Locate the cell with the specified text and output its [X, Y] center coordinate. 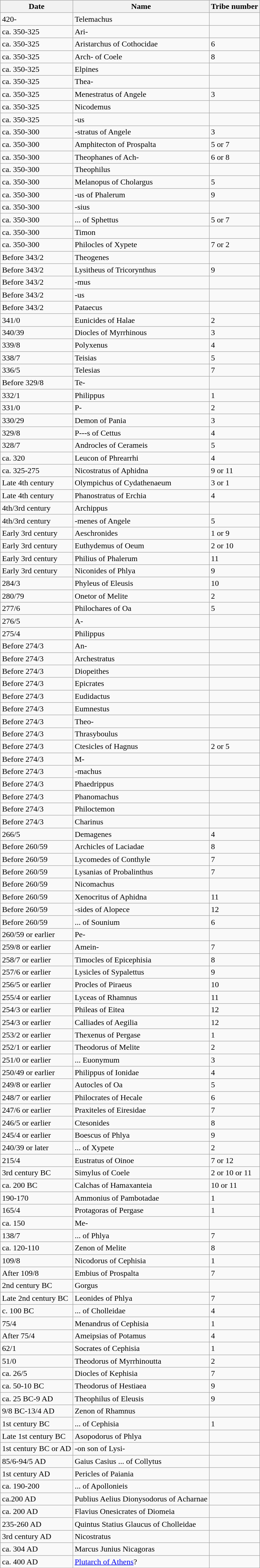
3 or 1 [235, 483]
277/6 [37, 609]
276/5 [37, 621]
Timon [141, 232]
Theodorus of Melite [141, 1047]
Philochares of Oa [141, 609]
Plutarch of Athens? [141, 1561]
Lysanias of Probalinthus [141, 872]
1st century AD [37, 1474]
ca. 190-200 [37, 1486]
Philocles of Xypete [141, 245]
Onetor of Melite [141, 596]
Thea- [141, 82]
7 or 2 [235, 245]
A- [141, 621]
ca. 120-110 [37, 1248]
Nicostratus [141, 1536]
7 or 12 [235, 1160]
ca. 320 [37, 458]
Xenocritus of Aphidna [141, 897]
2 or 5 [235, 746]
Theogenes [141, 257]
2 or 10 [235, 546]
Amein- [141, 947]
Protagoras of Pergase [141, 1211]
Gorgus [141, 1286]
256/5 or earlier [37, 985]
Charinus [141, 822]
Nicomachus [141, 884]
253/2 or earlier [37, 1035]
Niconides of Phlya [141, 571]
85/6-94/5 AD [37, 1461]
258/7 or earlier [37, 960]
266/5 [37, 834]
340/39 [37, 332]
1 or 9 [235, 533]
257/6 or earlier [37, 972]
Lyceas of Rhamnus [141, 997]
Theo- [141, 721]
-sius [141, 207]
Archicles of Laciadae [141, 847]
Ammonius of Pambotadae [141, 1198]
1st century BC [37, 1424]
Praxiteles of Eiresidae [141, 1110]
Theophanes of Ach- [141, 157]
284/3 [37, 584]
Philocrates of Hecale [141, 1098]
341/0 [37, 320]
c. 100 BC [37, 1311]
P---s of Cettus [141, 433]
After 109/8 [37, 1273]
ca. 200 AD [37, 1511]
-machus [141, 772]
Diocles of Myrrhinous [141, 332]
Late 2nd century BC [37, 1298]
ca.200 AD [37, 1499]
Diopeithes [141, 671]
190-170 [37, 1198]
P- [141, 408]
75/4 [37, 1323]
Ctesonides [141, 1123]
Demon of Pania [141, 420]
Ameipsias of Potamus [141, 1336]
3rd century AD [37, 1536]
-us of Phalerum [141, 195]
Thrasyboulus [141, 734]
Zenon of Rhamnus [141, 1411]
Telemachus [141, 19]
-stratus of Angele [141, 132]
ca. 50-10 BC [37, 1386]
Name [141, 7]
Phileas of Eitea [141, 1010]
338/7 [37, 357]
... of Cephisia [141, 1424]
Tribe number [235, 7]
ca. 200 BC [37, 1185]
Arch- of Coele [141, 57]
255/4 or earlier [37, 997]
275/4 [37, 634]
Teisias [141, 357]
62/1 [37, 1348]
Boescus of Phlya [141, 1135]
3rd century BC [37, 1173]
6 or 8 [235, 157]
Marcus Junius Nicagoras [141, 1549]
Ari- [141, 32]
Calchas of Hamaxanteia [141, 1185]
Flavius Onesicrates of Diomeia [141, 1511]
Menandrus of Cephisia [141, 1323]
Theodorus of Myrrhinoutta [141, 1361]
Androcles of Cerameis [141, 445]
Socrates of Cephisia [141, 1348]
109/8 [37, 1261]
Procles of Piraeus [141, 985]
Me- [141, 1223]
Aristarchus of Cothocidae [141, 44]
248/7 or earlier [37, 1098]
Theodorus of Hestiaea [141, 1386]
Amphitecton of Prospalta [141, 144]
280/79 [37, 596]
2nd century BC [37, 1286]
Before 329/8 [37, 383]
-menes of Angele [141, 521]
An- [141, 646]
-sides of Alopece [141, 909]
Phanomachus [141, 797]
138/7 [37, 1236]
235-260 AD [37, 1524]
Leonides of Phlya [141, 1298]
Embius of Prospalta [141, 1273]
ca. 400 AD [37, 1561]
... of Xypete [141, 1148]
Pe- [141, 934]
Pericles of Paiania [141, 1474]
215/4 [37, 1160]
Calliades of Aegilia [141, 1022]
Eumnestus [141, 709]
259/8 or earlier [37, 947]
Olympichus of Cydathenaeum [141, 483]
240/39 or later [37, 1148]
Archippus [141, 508]
ca. 325-275 [37, 470]
Polyxenus [141, 345]
332/1 [37, 395]
Leucon of Phrearrhi [141, 458]
2 or 10 or 11 [235, 1173]
... of Cholleidae [141, 1311]
-on son of Lysi- [141, 1449]
329/8 [37, 433]
Publius Aelius Dionysodorus of Acharnae [141, 1499]
330/29 [37, 420]
420- [37, 19]
249/8 or earlier [37, 1085]
Asopodorus of Phlya [141, 1436]
Lysicles of Sypalettus [141, 972]
9 or 11 [235, 470]
247/6 or earlier [37, 1110]
Eudidactus [141, 696]
Theophilus of Eleusis [141, 1399]
ca. 150 [37, 1223]
Nicodemus [141, 107]
Epicrates [141, 684]
Telesias [141, 370]
Demagenes [141, 834]
Archestratus [141, 659]
165/4 [37, 1211]
245/4 or earlier [37, 1135]
Date [37, 7]
Eustratus of Oinoe [141, 1160]
... Euonymum [141, 1060]
M- [141, 759]
Nicodorus of Cephisia [141, 1261]
328/7 [37, 445]
ca. 26/5 [37, 1374]
251/0 or earlier [37, 1060]
Philippus of Ionidae [141, 1072]
250/49 or earlier [37, 1072]
246/5 or earlier [37, 1123]
Timocles of Epicephisia [141, 960]
Te- [141, 383]
ca. 25 BC-9 AD [37, 1399]
Simylus of Coele [141, 1173]
... of Apollonieis [141, 1486]
336/5 [37, 370]
Autocles of Oa [141, 1085]
Nicostratus of Aphidna [141, 470]
260/59 or earlier [37, 934]
Phyleus of Eleusis [141, 584]
Philius of Phalerum [141, 558]
... of Sounium [141, 922]
Late 1st century BC [37, 1436]
252/1 or earlier [37, 1047]
... of Sphettus [141, 220]
Theophilus [141, 170]
Thexenus of Pergase [141, 1035]
331/0 [37, 408]
Pataecus [141, 307]
Zenon of Melite [141, 1248]
Euthydemus of Oeum [141, 546]
Lysitheus of Tricorynthus [141, 270]
-mus [141, 282]
Lycomedes of Conthyle [141, 859]
9/8 BC-13/4 AD [37, 1411]
Melanopus of Cholargus [141, 182]
Elpines [141, 69]
10 or 11 [235, 1185]
ca. 304 AD [37, 1549]
Gaius Casius ... of Collytus [141, 1461]
339/8 [37, 345]
1st century BC or AD [37, 1449]
Eunicides of Halae [141, 320]
Phaedrippus [141, 784]
Ctesicles of Hagnus [141, 746]
Quintus Statius Glaucus of Cholleidae [141, 1524]
Aeschronides [141, 533]
Menestratus of Angele [141, 94]
After 75/4 [37, 1336]
Diocles of Kephisia [141, 1374]
Philoctemon [141, 809]
Phanostratus of Erchia [141, 496]
51/0 [37, 1361]
... of Phlya [141, 1236]
